From the cell containing the given text, extract its center point as [X, Y] coordinate. 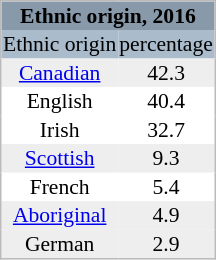
Ethnic origin, 2016 [108, 16]
42.3 [166, 72]
Scottish [60, 158]
Irish [60, 130]
4.9 [166, 215]
9.3 [166, 158]
percentage [166, 44]
40.4 [166, 101]
Aboriginal [60, 215]
2.9 [166, 244]
Canadian [60, 72]
5.4 [166, 186]
French [60, 186]
German [60, 244]
English [60, 101]
Ethnic origin [60, 44]
32.7 [166, 130]
